Scan for the cell matching the given text and deliver its (x, y) coordinate at center. 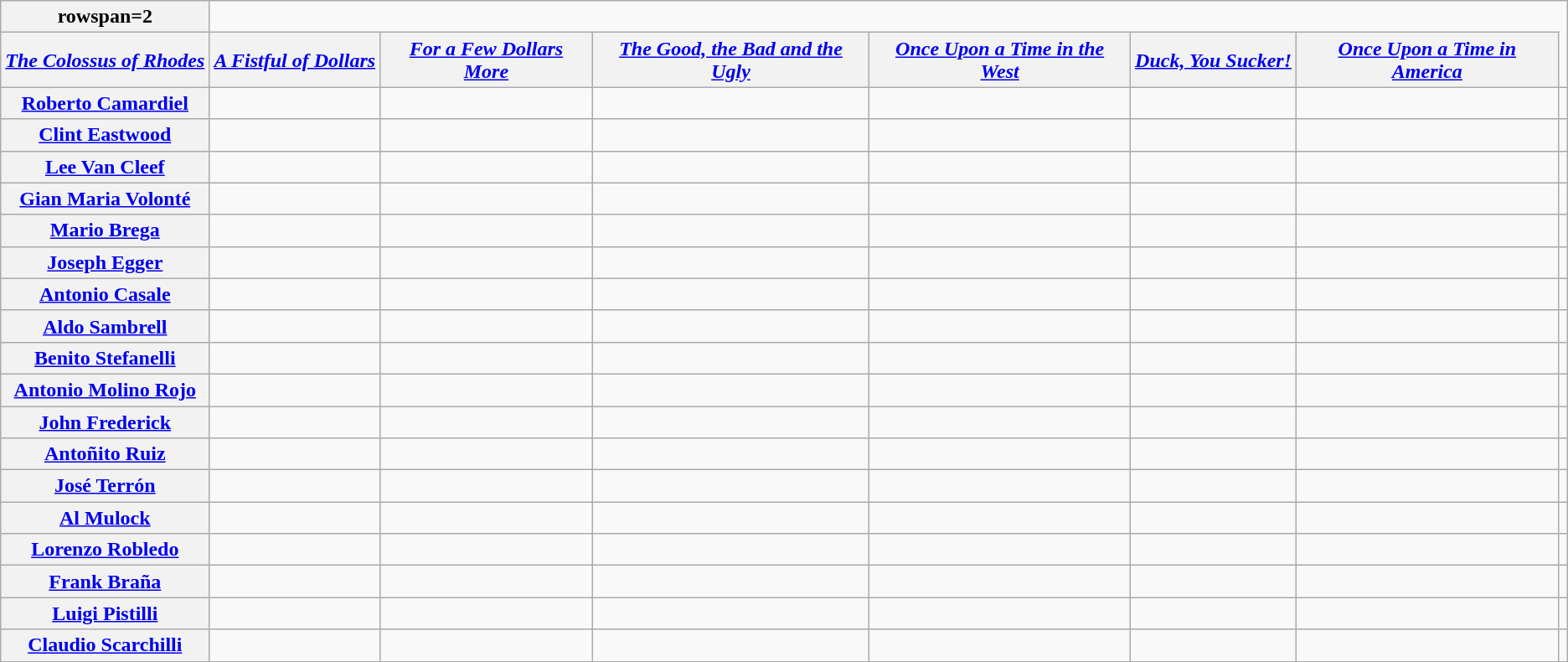
Frank Braña (106, 582)
The Colossus of Rhodes (106, 60)
Al Mulock (106, 518)
Antonio Casale (106, 294)
Roberto Camardiel (106, 103)
Once Upon a Time in America (1427, 60)
Lorenzo Robledo (106, 550)
Claudio Scarchilli (106, 645)
The Good, the Bad and the Ugly (730, 60)
Luigi Pistilli (106, 613)
Duck, You Sucker! (1214, 60)
A Fistful of Dollars (295, 60)
Gian Maria Volonté (106, 199)
Antoñito Ruiz (106, 454)
For a Few Dollars More (487, 60)
José Terrón (106, 486)
Clint Eastwood (106, 135)
John Frederick (106, 422)
Joseph Egger (106, 262)
Antonio Molino Rojo (106, 390)
Once Upon a Time in the West (1000, 60)
Mario Brega (106, 230)
Benito Stefanelli (106, 358)
Lee Van Cleef (106, 167)
Aldo Sambrell (106, 326)
rowspan=2 (106, 17)
